Pinpoint the cell where the given text exists, returning its (X, Y) midpoint coordinate. 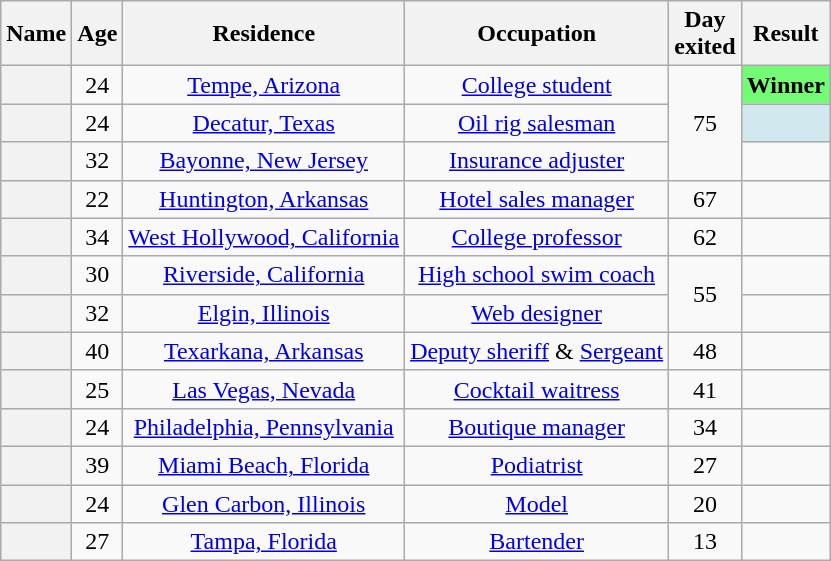
22 (98, 199)
Model (537, 503)
67 (705, 199)
Texarkana, Arkansas (264, 351)
Bayonne, New Jersey (264, 161)
Las Vegas, Nevada (264, 389)
Name (36, 34)
Podiatrist (537, 465)
41 (705, 389)
Winner (786, 85)
Deputy sheriff & Sergeant (537, 351)
Boutique manager (537, 427)
13 (705, 542)
Decatur, Texas (264, 123)
Web designer (537, 313)
Tampa, Florida (264, 542)
48 (705, 351)
55 (705, 294)
Age (98, 34)
Huntington, Arkansas (264, 199)
Cocktail waitress (537, 389)
Occupation (537, 34)
Philadelphia, Pennsylvania (264, 427)
Residence (264, 34)
Tempe, Arizona (264, 85)
Elgin, Illinois (264, 313)
75 (705, 123)
39 (98, 465)
Glen Carbon, Illinois (264, 503)
College professor (537, 237)
62 (705, 237)
40 (98, 351)
Result (786, 34)
College student (537, 85)
Insurance adjuster (537, 161)
Oil rig salesman (537, 123)
Hotel sales manager (537, 199)
Miami Beach, Florida (264, 465)
20 (705, 503)
Dayexited (705, 34)
25 (98, 389)
High school swim coach (537, 275)
30 (98, 275)
Riverside, California (264, 275)
West Hollywood, California (264, 237)
Bartender (537, 542)
